Provide the [X, Y] coordinate of the cell's center where the given text is located.  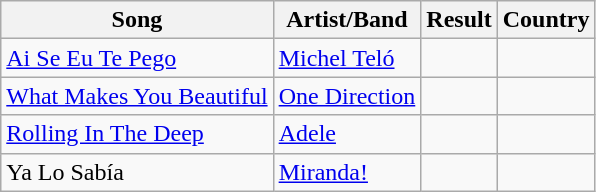
One Direction [347, 96]
Adele [347, 134]
Result [459, 20]
Rolling In The Deep [137, 134]
Ai Se Eu Te Pego [137, 58]
Michel Teló [347, 58]
Ya Lo Sabía [137, 172]
What Makes You Beautiful [137, 96]
Artist/Band [347, 20]
Song [137, 20]
Country [546, 20]
Miranda! [347, 172]
